Extract the (x, y) coordinate from the center of the cell holding the provided text.  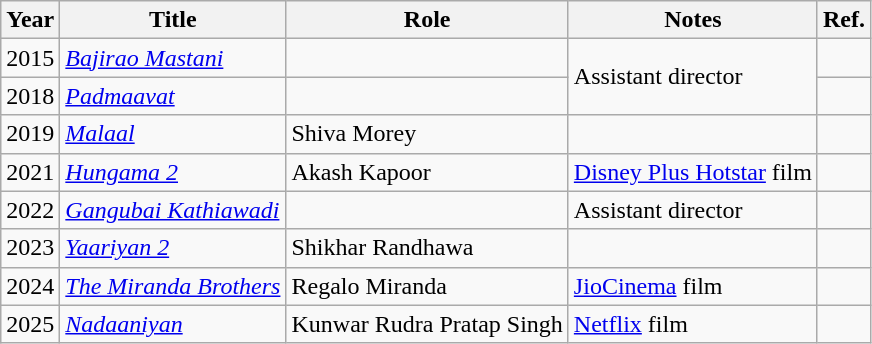
Regalo Miranda (427, 286)
Nadaaniyan (173, 324)
2018 (30, 96)
Malaal (173, 134)
2019 (30, 134)
Gangubai Kathiawadi (173, 210)
Title (173, 20)
2015 (30, 58)
2021 (30, 172)
2022 (30, 210)
Netflix film (692, 324)
2023 (30, 248)
Kunwar Rudra Pratap Singh (427, 324)
Role (427, 20)
Yaariyan 2 (173, 248)
Shikhar Randhawa (427, 248)
Akash Kapoor (427, 172)
Ref. (844, 20)
Padmaavat (173, 96)
The Miranda Brothers (173, 286)
2024 (30, 286)
Hungama 2 (173, 172)
JioCinema film (692, 286)
Year (30, 20)
2025 (30, 324)
Disney Plus Hotstar film (692, 172)
Bajirao Mastani (173, 58)
Shiva Morey (427, 134)
Notes (692, 20)
